Search for the cell housing the specified text and yield its [x, y] center coordinate. 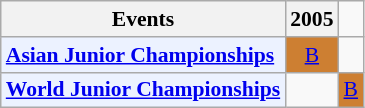
World Junior Championships [143, 90]
Events [143, 19]
2005 [312, 19]
Asian Junior Championships [143, 55]
